Provide the (x, y) coordinate of the cell's center where the given text is located.  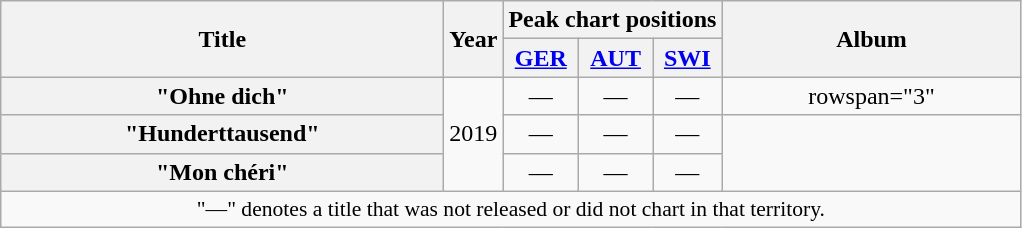
2019 (474, 134)
"—" denotes a title that was not released or did not chart in that territory. (511, 209)
rowspan="3" (872, 96)
"Mon chéri" (222, 172)
AUT (616, 58)
GER (541, 58)
"Hunderttausend" (222, 134)
Title (222, 39)
Year (474, 39)
Album (872, 39)
SWI (688, 58)
"Ohne dich" (222, 96)
Peak chart positions (612, 20)
